Return the [X, Y] coordinate for the center point of the cell that contains the specified text.  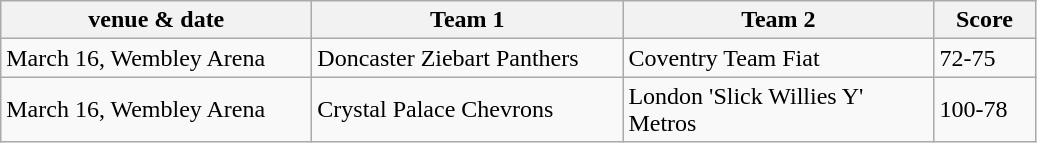
Doncaster Ziebart Panthers [468, 58]
Score [984, 20]
Crystal Palace Chevrons [468, 110]
72-75 [984, 58]
venue & date [156, 20]
London 'Slick Willies Y' Metros [778, 110]
Coventry Team Fiat [778, 58]
100-78 [984, 110]
Team 1 [468, 20]
Team 2 [778, 20]
